Find where the given text appears and provide that cell's center as (x, y) coordinate. 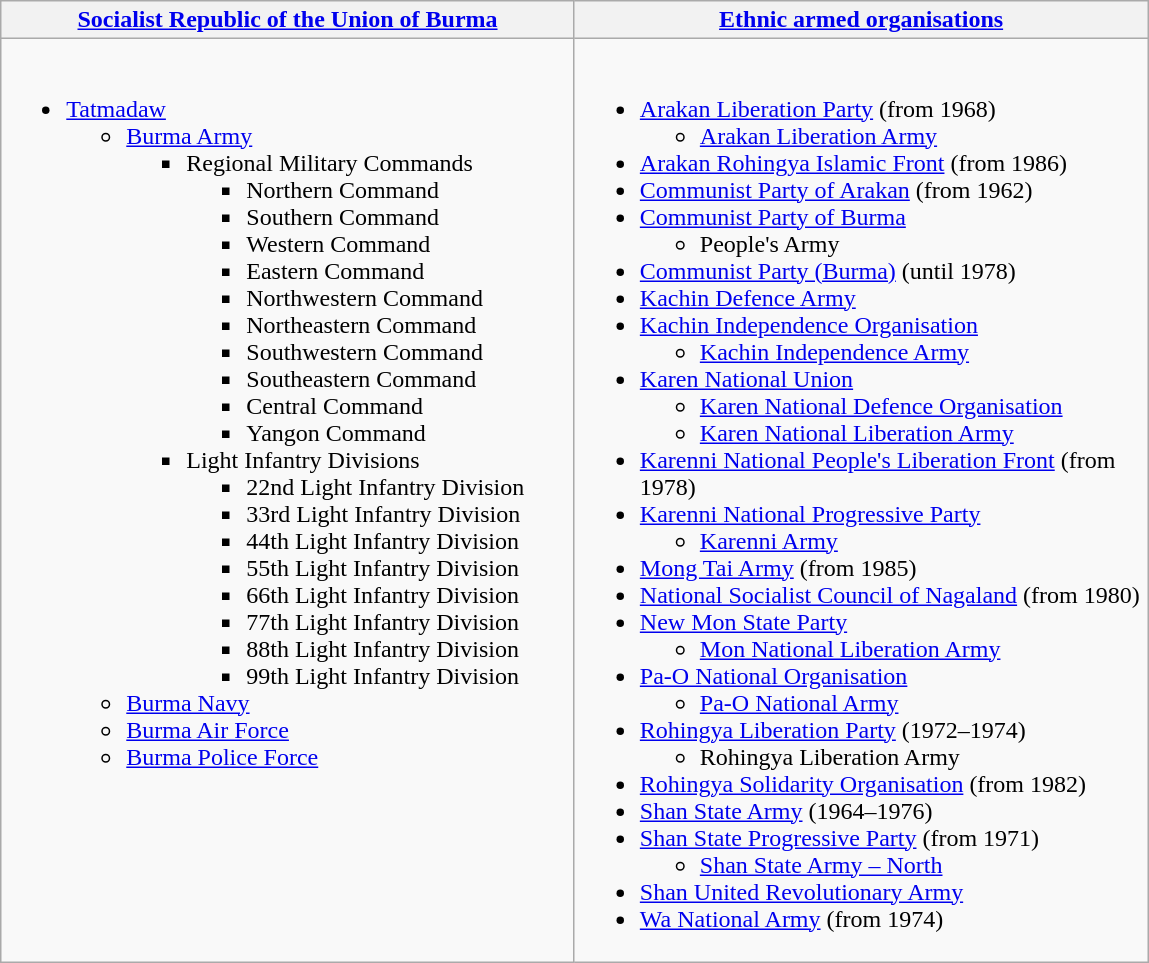
Socialist Republic of the Union of Burma (288, 20)
Ethnic armed organisations (861, 20)
